Capture the cell that displays the provided text and extract its [X, Y] central coordinate. 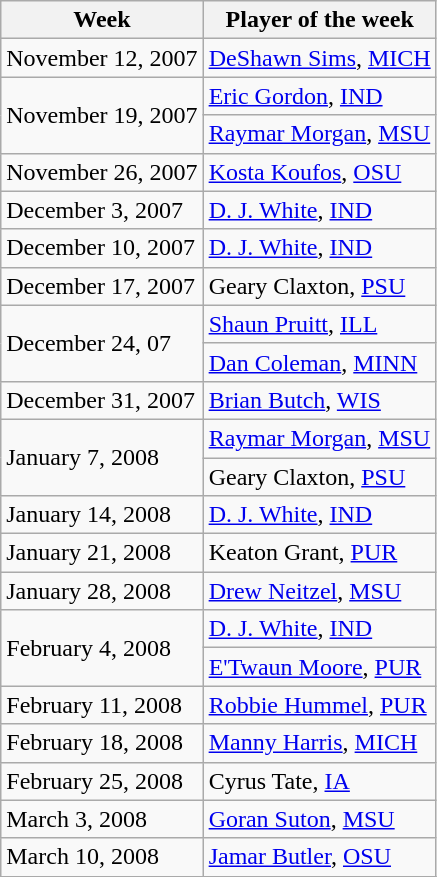
December 10, 2007 [102, 248]
February 18, 2008 [102, 743]
December 24, 07 [102, 343]
Cyrus Tate, IA [320, 781]
November 26, 2007 [102, 172]
February 4, 2008 [102, 648]
Shaun Pruitt, ILL [320, 324]
Kosta Koufos, OSU [320, 172]
January 21, 2008 [102, 553]
January 7, 2008 [102, 457]
January 14, 2008 [102, 515]
November 12, 2007 [102, 58]
December 3, 2007 [102, 210]
March 3, 2008 [102, 819]
Brian Butch, WIS [320, 400]
Goran Suton, MSU [320, 819]
E'Twaun Moore, PUR [320, 667]
Robbie Hummel, PUR [320, 705]
Manny Harris, MICH [320, 743]
Eric Gordon, IND [320, 96]
November 19, 2007 [102, 115]
December 17, 2007 [102, 286]
December 31, 2007 [102, 400]
January 28, 2008 [102, 591]
Keaton Grant, PUR [320, 553]
Dan Coleman, MINN [320, 362]
Jamar Butler, OSU [320, 857]
Player of the week [320, 20]
DeShawn Sims, MICH [320, 58]
February 11, 2008 [102, 705]
February 25, 2008 [102, 781]
Week [102, 20]
Drew Neitzel, MSU [320, 591]
March 10, 2008 [102, 857]
